Provide the (X, Y) coordinate of the cell's center where the given text is located.  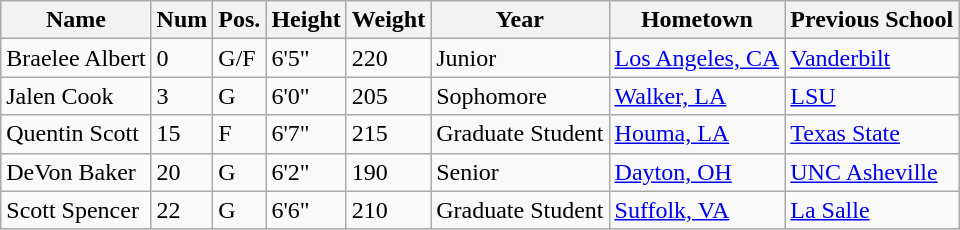
22 (182, 210)
Height (306, 20)
Texas State (872, 134)
6'0" (306, 96)
215 (388, 134)
20 (182, 172)
Quentin Scott (76, 134)
Scott Spencer (76, 210)
6'6" (306, 210)
Previous School (872, 20)
Houma, LA (697, 134)
Num (182, 20)
F (240, 134)
Pos. (240, 20)
Suffolk, VA (697, 210)
Year (520, 20)
Weight (388, 20)
Name (76, 20)
205 (388, 96)
0 (182, 58)
210 (388, 210)
6'2" (306, 172)
3 (182, 96)
G/F (240, 58)
Senior (520, 172)
Junior (520, 58)
Los Angeles, CA (697, 58)
190 (388, 172)
15 (182, 134)
6'7" (306, 134)
Dayton, OH (697, 172)
220 (388, 58)
Sophomore (520, 96)
6'5" (306, 58)
Walker, LA (697, 96)
DeVon Baker (76, 172)
UNC Asheville (872, 172)
Vanderbilt (872, 58)
La Salle (872, 210)
Braelee Albert (76, 58)
Hometown (697, 20)
LSU (872, 96)
Jalen Cook (76, 96)
